Locate the cell with the specified text and output its (X, Y) center coordinate. 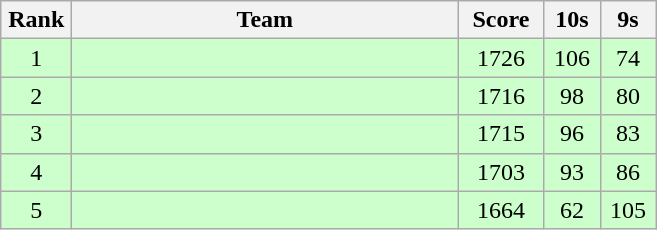
3 (36, 134)
2 (36, 96)
1 (36, 58)
10s (572, 20)
74 (628, 58)
106 (572, 58)
86 (628, 172)
1703 (501, 172)
Team (265, 20)
Rank (36, 20)
5 (36, 210)
83 (628, 134)
Score (501, 20)
9s (628, 20)
4 (36, 172)
80 (628, 96)
98 (572, 96)
62 (572, 210)
1715 (501, 134)
1716 (501, 96)
1726 (501, 58)
1664 (501, 210)
96 (572, 134)
105 (628, 210)
93 (572, 172)
